Output the (X, Y) coordinate of the center of the cell containing the given text.  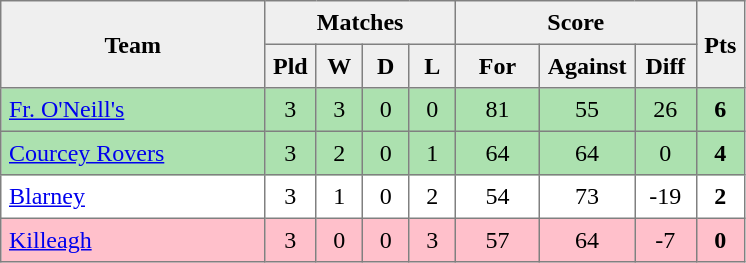
Killeagh (133, 240)
73 (586, 197)
Pld (290, 66)
57 (497, 240)
Against (586, 66)
-19 (666, 197)
Blarney (133, 197)
Courcey Rovers (133, 153)
Fr. O'Neill's (133, 110)
54 (497, 197)
D (385, 66)
Diff (666, 66)
L (432, 66)
81 (497, 110)
4 (720, 153)
W (339, 66)
55 (586, 110)
-7 (666, 240)
Matches (360, 23)
Team (133, 44)
For (497, 66)
Pts (720, 44)
Score (576, 23)
6 (720, 110)
26 (666, 110)
